Capture the cell that displays the provided text and extract its [x, y] central coordinate. 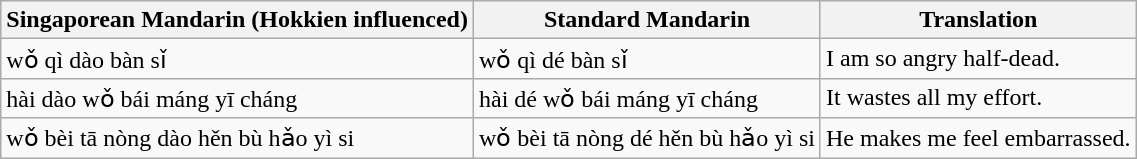
Translation [978, 20]
He makes me feel embarrassed. [978, 138]
Standard Mandarin [646, 20]
hài dào wǒ bái máng yī cháng [238, 98]
Singaporean Mandarin (Hokkien influenced) [238, 20]
It wastes all my effort. [978, 98]
wǒ bèi tā nòng dé hěn bù hǎo yì si [646, 138]
hài dé wǒ bái máng yī cháng [646, 98]
I am so angry half-dead. [978, 59]
wǒ bèi tā nòng dào hěn bù hǎo yì si [238, 138]
wǒ qì dé bàn sǐ [646, 59]
wǒ qì dào bàn sǐ [238, 59]
